Detect which cell encompasses the target text, then output its [X, Y] center coordinate. 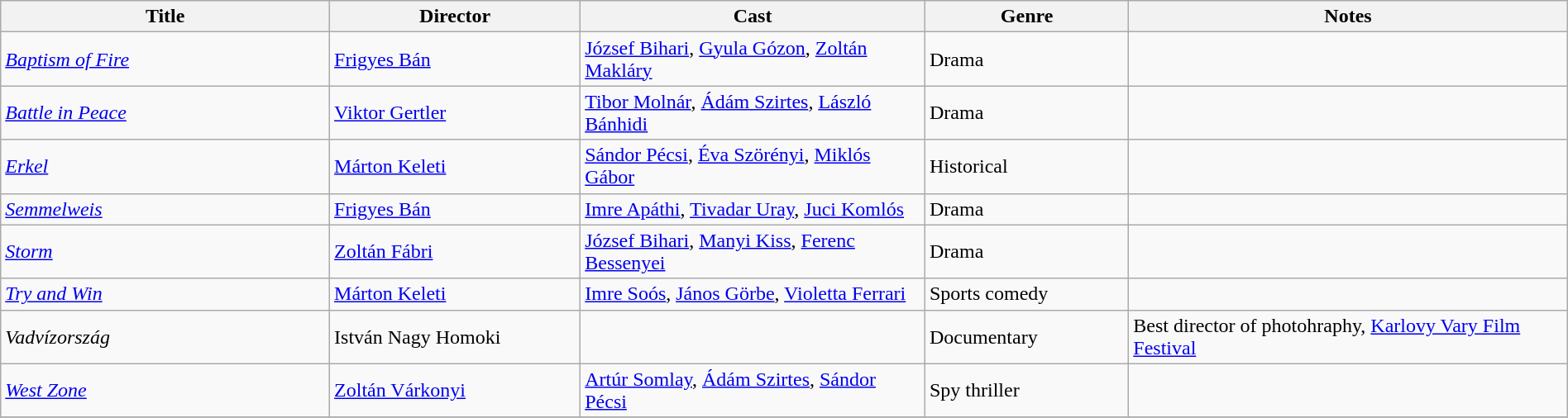
Notes [1348, 17]
Documentary [1026, 337]
Erkel [165, 167]
Sports comedy [1026, 294]
Battle in Peace [165, 112]
Baptism of Fire [165, 59]
József Bihari, Manyi Kiss, Ferenc Bessenyei [753, 251]
Spy thriller [1026, 390]
István Nagy Homoki [455, 337]
Sándor Pécsi, Éva Szörényi, Miklós Gábor [753, 167]
Tibor Molnár, Ádám Szirtes, László Bánhidi [753, 112]
Artúr Somlay, Ádám Szirtes, Sándor Pécsi [753, 390]
József Bihari, Gyula Gózon, Zoltán Makláry [753, 59]
Zoltán Várkonyi [455, 390]
Imre Soós, János Görbe, Violetta Ferrari [753, 294]
Director [455, 17]
Viktor Gertler [455, 112]
Zoltán Fábri [455, 251]
West Zone [165, 390]
Historical [1026, 167]
Imre Apáthi, Tivadar Uray, Juci Komlós [753, 209]
Best director of photohraphy, Karlovy Vary Film Festival [1348, 337]
Vadvízország [165, 337]
Title [165, 17]
Storm [165, 251]
Genre [1026, 17]
Try and Win [165, 294]
Cast [753, 17]
Semmelweis [165, 209]
